Provide the (x, y) coordinate of the cell's center where the given text is located.  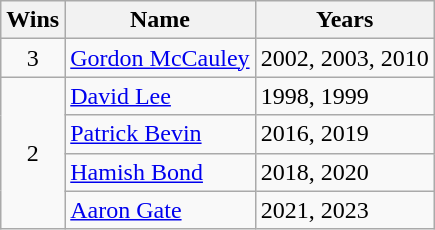
Gordon McCauley (160, 58)
3 (33, 58)
1998, 1999 (344, 96)
Hamish Bond (160, 172)
Patrick Bevin (160, 134)
2002, 2003, 2010 (344, 58)
2018, 2020 (344, 172)
Years (344, 20)
Aaron Gate (160, 210)
Wins (33, 20)
David Lee (160, 96)
2016, 2019 (344, 134)
2 (33, 153)
2021, 2023 (344, 210)
Name (160, 20)
